Return [x, y] of the center of cell containing provided text 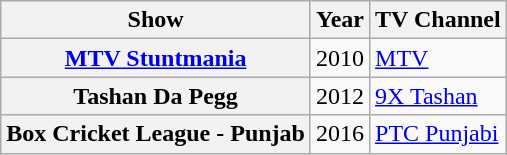
2012 [340, 96]
Show [156, 20]
TV Channel [438, 20]
2010 [340, 58]
2016 [340, 134]
9X Tashan [438, 96]
MTV [438, 58]
Box Cricket League - Punjab [156, 134]
Tashan Da Pegg [156, 96]
Year [340, 20]
MTV Stuntmania [156, 58]
PTC Punjabi [438, 134]
